Return the [x, y] coordinate for the center point of the cell that contains the specified text.  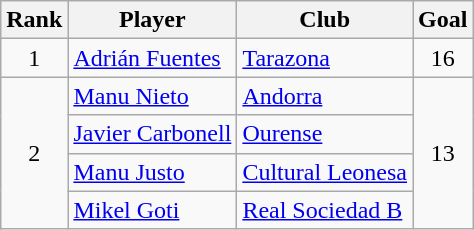
Mikel Goti [152, 210]
Tarazona [325, 58]
Javier Carbonell [152, 134]
Goal [443, 20]
Adrián Fuentes [152, 58]
Player [152, 20]
Manu Justo [152, 172]
2 [34, 153]
Real Sociedad B [325, 210]
Manu Nieto [152, 96]
Andorra [325, 96]
1 [34, 58]
Cultural Leonesa [325, 172]
Ourense [325, 134]
Club [325, 20]
16 [443, 58]
Rank [34, 20]
13 [443, 153]
